Detect which cell encompasses the target text, then output its (x, y) center coordinate. 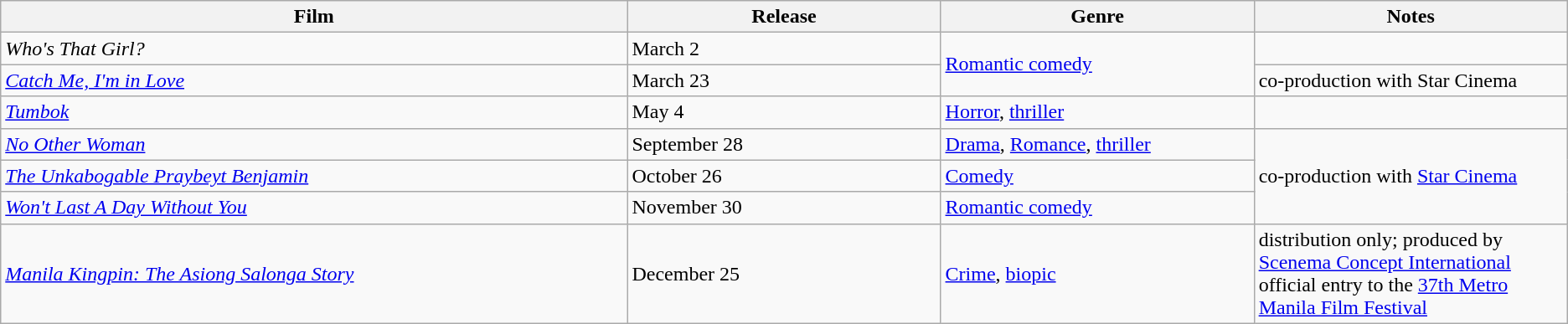
May 4 (784, 112)
Notes (1411, 17)
distribution only; produced by Scenema Concept Internationalofficial entry to the 37th Metro Manila Film Festival (1411, 273)
Won't Last A Day Without You (314, 208)
November 30 (784, 208)
No Other Woman (314, 144)
Genre (1097, 17)
Film (314, 17)
Who's That Girl? (314, 49)
March 2 (784, 49)
Tumbok (314, 112)
October 26 (784, 176)
Horror, thriller (1097, 112)
Crime, biopic (1097, 273)
Manila Kingpin: The Asiong Salonga Story (314, 273)
December 25 (784, 273)
The Unkabogable Praybeyt Benjamin (314, 176)
September 28 (784, 144)
Release (784, 17)
March 23 (784, 80)
Catch Me, I'm in Love (314, 80)
Comedy (1097, 176)
Drama, Romance, thriller (1097, 144)
